Search for the cell housing the specified text and yield its [X, Y] center coordinate. 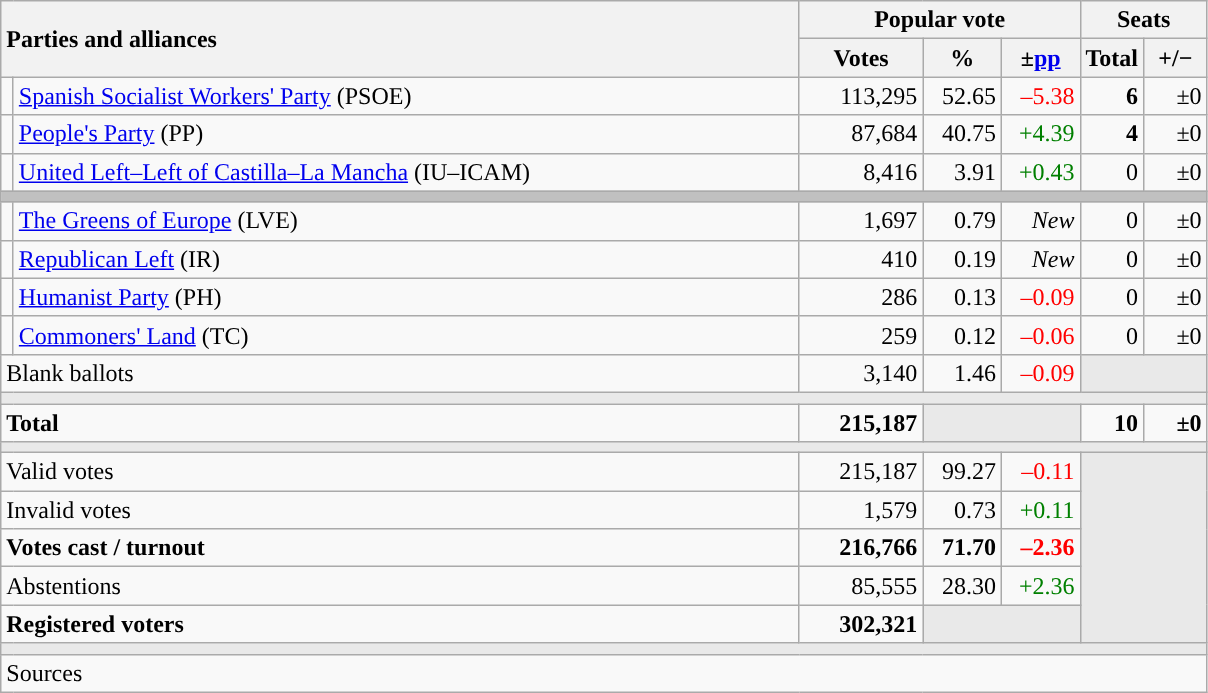
0.19 [962, 259]
Republican Left (IR) [406, 259]
0.79 [962, 221]
99.27 [962, 472]
Seats [1144, 20]
28.30 [962, 586]
0.12 [962, 335]
Invalid votes [400, 510]
+2.36 [1040, 586]
113,295 [861, 96]
+0.11 [1040, 510]
–2.36 [1040, 548]
Registered voters [400, 624]
302,321 [861, 624]
85,555 [861, 586]
People's Party (PP) [406, 134]
–0.06 [1040, 335]
±pp [1040, 58]
1,697 [861, 221]
% [962, 58]
6 [1112, 96]
286 [861, 297]
410 [861, 259]
Sources [604, 673]
259 [861, 335]
Parties and alliances [400, 39]
3.91 [962, 172]
0.13 [962, 297]
4 [1112, 134]
8,416 [861, 172]
+0.43 [1040, 172]
52.65 [962, 96]
Blank ballots [400, 373]
3,140 [861, 373]
216,766 [861, 548]
Abstentions [400, 586]
–5.38 [1040, 96]
40.75 [962, 134]
–0.11 [1040, 472]
1.46 [962, 373]
Valid votes [400, 472]
0.73 [962, 510]
Commoners' Land (TC) [406, 335]
Votes cast / turnout [400, 548]
Votes [861, 58]
10 [1112, 423]
Humanist Party (PH) [406, 297]
The Greens of Europe (LVE) [406, 221]
United Left–Left of Castilla–La Mancha (IU–ICAM) [406, 172]
+/− [1176, 58]
71.70 [962, 548]
Spanish Socialist Workers' Party (PSOE) [406, 96]
1,579 [861, 510]
87,684 [861, 134]
Popular vote [940, 20]
+4.39 [1040, 134]
